Provide the (x, y) coordinate of the cell's center where the given text is located.  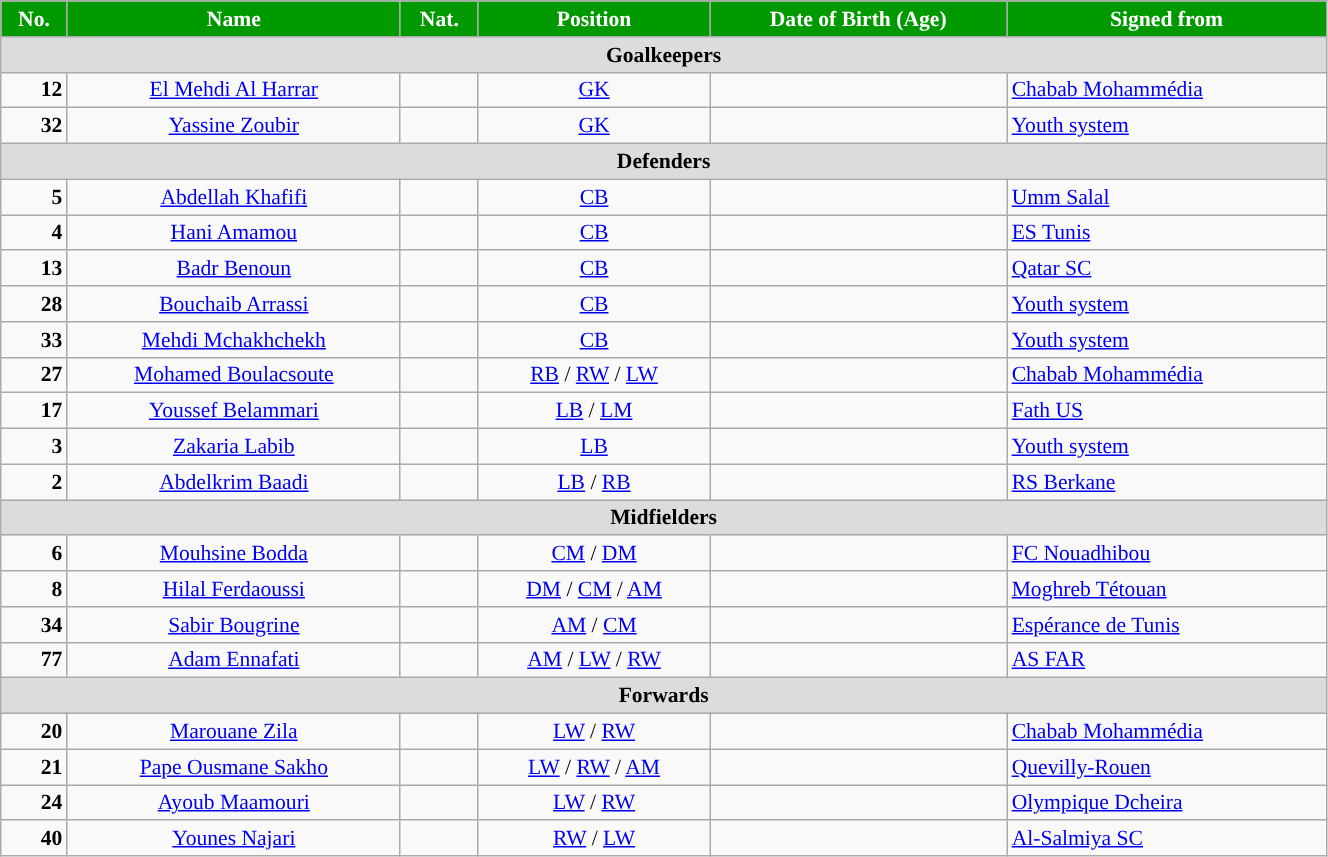
RW / LW (594, 839)
12 (34, 90)
Date of Birth (Age) (858, 19)
Midfielders (664, 518)
Younes Najari (234, 839)
RS Berkane (1167, 482)
AS FAR (1167, 660)
Yassine Zoubir (234, 126)
Mohamed Boulacsoute (234, 375)
Signed from (1167, 19)
ES Tunis (1167, 233)
32 (34, 126)
Youssef Belammari (234, 411)
LB / RB (594, 482)
4 (34, 233)
Al-Salmiya SC (1167, 839)
Espérance de Tunis (1167, 625)
Mehdi Mchakhchekh (234, 340)
3 (34, 447)
28 (34, 304)
RB / RW / LW (594, 375)
Pape Ousmane Sakho (234, 767)
33 (34, 340)
LB (594, 447)
Hilal Ferdaoussi (234, 589)
6 (34, 554)
Mouhsine Bodda (234, 554)
DM / CM / AM (594, 589)
Badr Benoun (234, 269)
Zakaria Labib (234, 447)
LW / RW / AM (594, 767)
Quevilly-Rouen (1167, 767)
CM / DM (594, 554)
77 (34, 660)
2 (34, 482)
8 (34, 589)
21 (34, 767)
34 (34, 625)
27 (34, 375)
LB / LM (594, 411)
AM / CM (594, 625)
Position (594, 19)
Hani Amamou (234, 233)
Ayoub Maamouri (234, 803)
5 (34, 197)
17 (34, 411)
No. (34, 19)
Goalkeepers (664, 55)
24 (34, 803)
Marouane Zila (234, 732)
20 (34, 732)
Olympique Dcheira (1167, 803)
FC Nouadhibou (1167, 554)
13 (34, 269)
Sabir Bougrine (234, 625)
Umm Salal (1167, 197)
Adam Ennafati (234, 660)
Abdellah Khafifi (234, 197)
Nat. (439, 19)
Abdelkrim Baadi (234, 482)
Defenders (664, 162)
AM / LW / RW (594, 660)
Qatar SC (1167, 269)
Fath US (1167, 411)
Forwards (664, 696)
Moghreb Tétouan (1167, 589)
Bouchaib Arrassi (234, 304)
El Mehdi Al Harrar (234, 90)
Name (234, 19)
40 (34, 839)
